Detect which cell encompasses the target text, then output its (X, Y) center coordinate. 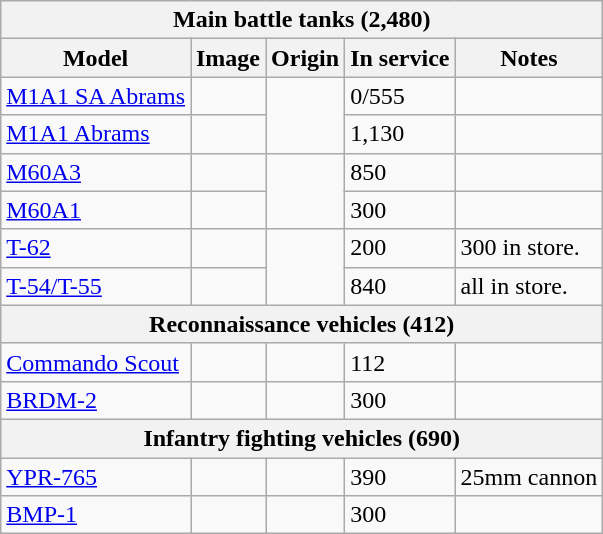
M1A1 SA Abrams (96, 96)
1,130 (400, 134)
YPR-765 (96, 477)
M60A1 (96, 210)
Model (96, 58)
840 (400, 286)
850 (400, 172)
Commando Scout (96, 362)
Notes (529, 58)
all in store. (529, 286)
Image (228, 58)
300 in store. (529, 248)
BRDM-2 (96, 400)
Origin (306, 58)
Main battle tanks (2,480) (302, 20)
BMP-1 (96, 515)
M60A3 (96, 172)
200 (400, 248)
Reconnaissance vehicles (412) (302, 324)
T-62 (96, 248)
390 (400, 477)
25mm cannon (529, 477)
Infantry fighting vehicles (690) (302, 438)
T-54/T-55 (96, 286)
0/555 (400, 96)
M1A1 Abrams (96, 134)
112 (400, 362)
In service (400, 58)
